Find where the given text appears and provide that cell's center as [x, y] coordinate. 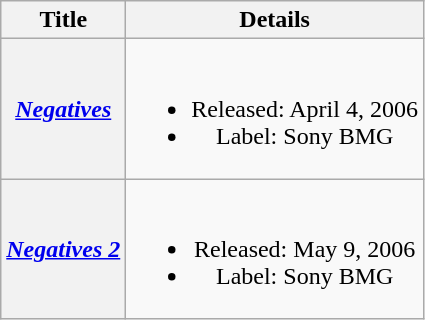
Negatives 2 [64, 249]
Released: May 9, 2006Label: Sony BMG [275, 249]
Released: April 4, 2006Label: Sony BMG [275, 109]
Details [275, 20]
Title [64, 20]
Negatives [64, 109]
